Locate the cell with the specified text and output its (X, Y) center coordinate. 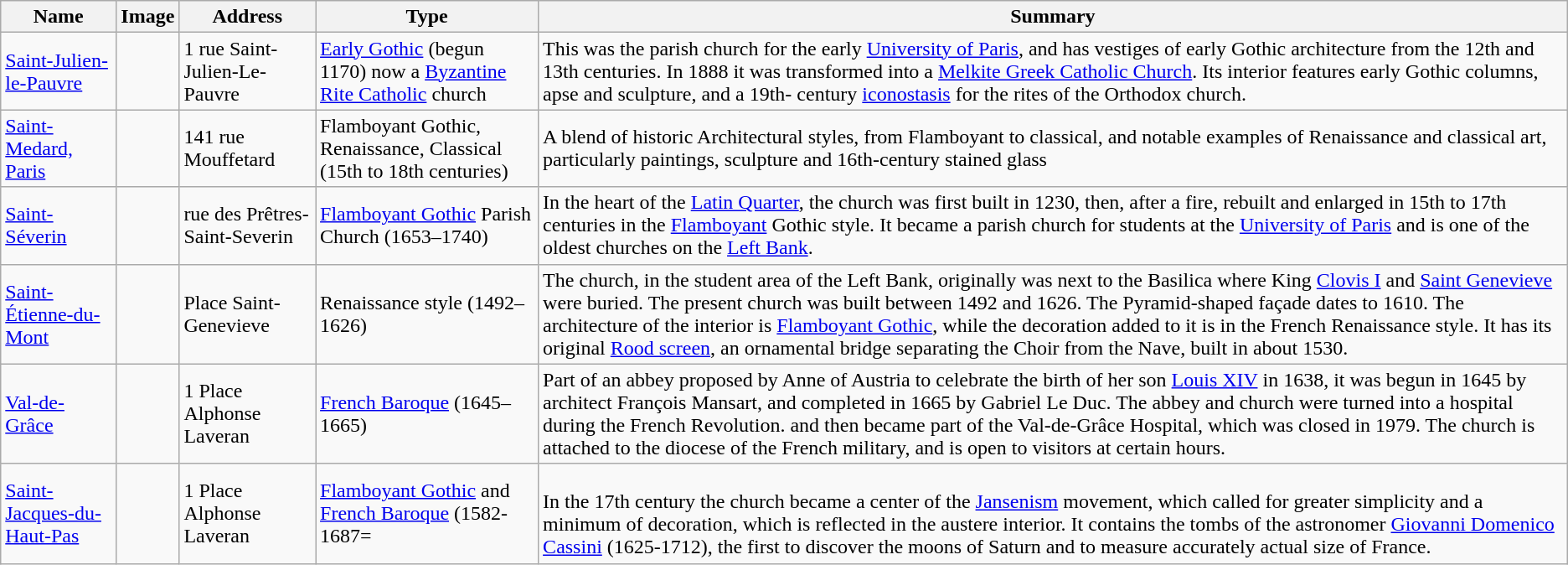
Name (59, 17)
141 rue Mouffetard (248, 148)
Flamboyant Gothic Parish Church (1653–1740) (427, 225)
Saint-Jacques-du-Haut-Pas (59, 513)
1 rue Saint-Julien-Le-Pauvre (248, 71)
Early Gothic (begun 1170) now a Byzantine Rite Catholic church (427, 71)
Image (147, 17)
Saint-Medard, Paris (59, 148)
Flamboyant Gothic, Renaissance, Classical (15th to 18th centuries) (427, 148)
Saint-Julien-le-Pauvre (59, 71)
Saint-Étienne-du-Mont (59, 314)
Address (248, 17)
Type (427, 17)
rue des Prêtres-Saint-Severin (248, 225)
French Baroque (1645–1665) (427, 414)
Place Saint-Genevieve (248, 314)
Summary (1054, 17)
Flamboyant Gothic and French Baroque (1582-1687= (427, 513)
Saint-Séverin (59, 225)
Val-de-Grâce (59, 414)
Renaissance style (1492–1626) (427, 314)
